Scan for the cell matching the given text and deliver its (X, Y) coordinate at center. 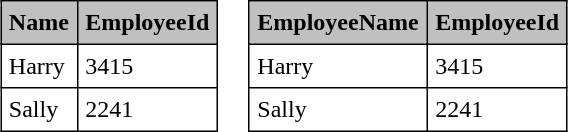
Name (39, 23)
EmployeeName (338, 23)
